Search for the cell housing the specified text and yield its (X, Y) center coordinate. 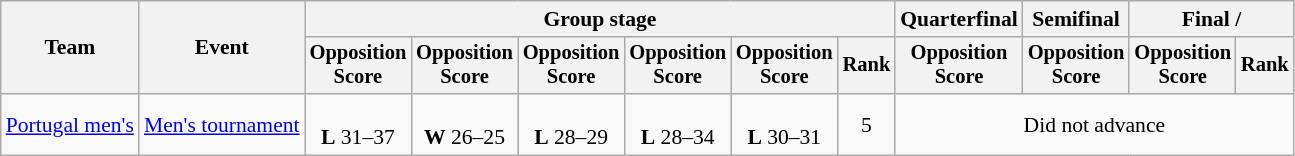
Did not advance (1094, 124)
L 28–34 (678, 124)
Group stage (600, 19)
L 30–31 (784, 124)
Semifinal (1076, 19)
Team (70, 48)
Portugal men's (70, 124)
Final / (1211, 19)
L 31–37 (358, 124)
W 26–25 (464, 124)
Quarterfinal (959, 19)
Men's tournament (222, 124)
Event (222, 48)
L 28–29 (572, 124)
5 (867, 124)
